Return [X, Y] of the center of cell containing provided text 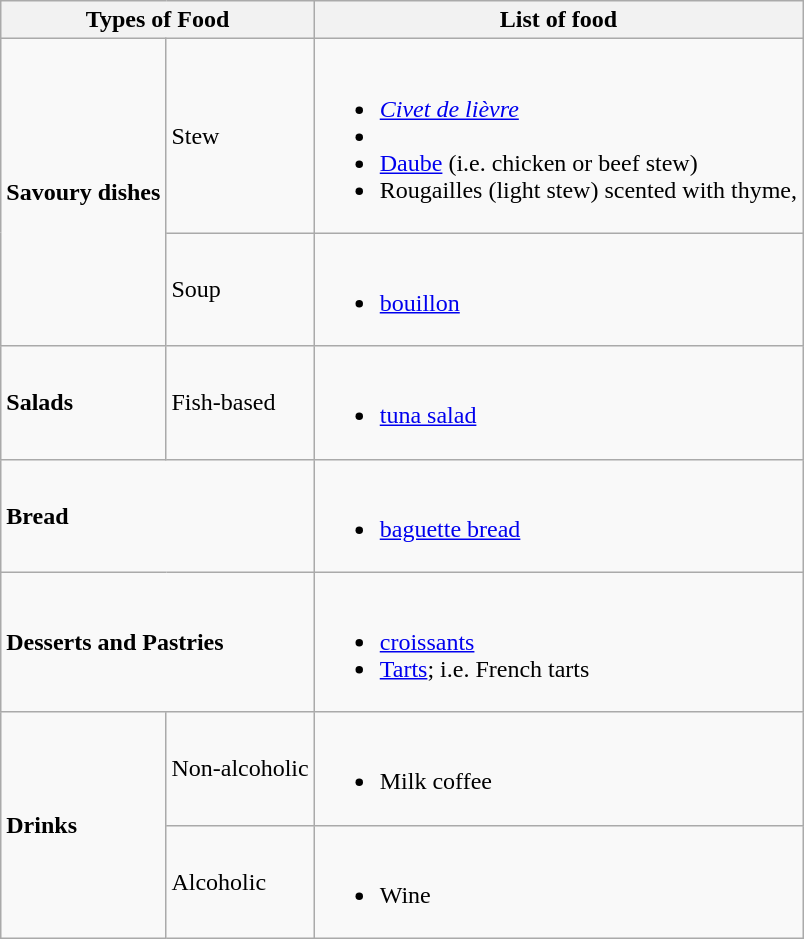
tuna salad [558, 402]
Salads [84, 402]
Bread [158, 516]
Civet de lièvreDaube (i.e. chicken or beef stew)Rougailles (light stew) scented with thyme, [558, 136]
Wine [558, 882]
Non-alcoholic [240, 768]
Types of Food [158, 20]
Desserts and Pastries [158, 642]
bouillon [558, 290]
Soup [240, 290]
List of food [558, 20]
Savoury dishes [84, 192]
Fish-based [240, 402]
baguette bread [558, 516]
Stew [240, 136]
croissantsTarts; i.e. French tarts [558, 642]
Milk coffee [558, 768]
Alcoholic [240, 882]
Drinks [84, 825]
